Determine the [X, Y] coordinate at the center of the cell enclosing the given text.  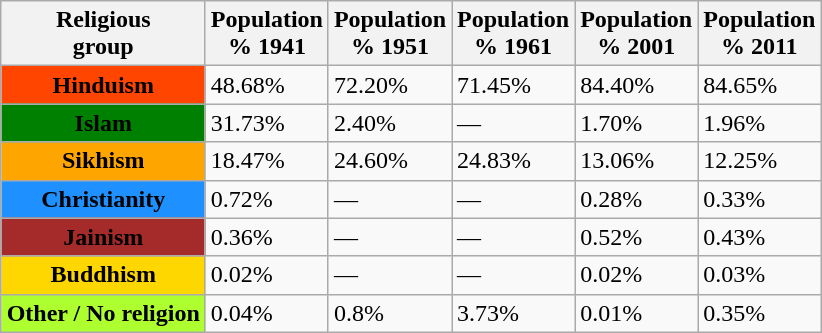
12.25% [760, 161]
13.06% [636, 161]
1.70% [636, 123]
31.73% [266, 123]
3.73% [514, 313]
Islam [103, 123]
Population % 1961 [514, 34]
24.60% [390, 161]
Population % 2011 [760, 34]
0.35% [760, 313]
0.72% [266, 199]
Sikhism [103, 161]
Hinduism [103, 85]
Christianity [103, 199]
Jainism [103, 237]
Population % 1941 [266, 34]
0.43% [760, 237]
71.45% [514, 85]
Population % 1951 [390, 34]
72.20% [390, 85]
Religiousgroup [103, 34]
0.52% [636, 237]
Buddhism [103, 275]
24.83% [514, 161]
0.03% [760, 275]
0.8% [390, 313]
2.40% [390, 123]
84.65% [760, 85]
0.04% [266, 313]
1.96% [760, 123]
84.40% [636, 85]
Population % 2001 [636, 34]
Other / No religion [103, 313]
18.47% [266, 161]
48.68% [266, 85]
0.36% [266, 237]
0.33% [760, 199]
0.01% [636, 313]
0.28% [636, 199]
